Locate the cell with the specified text and output its [X, Y] center coordinate. 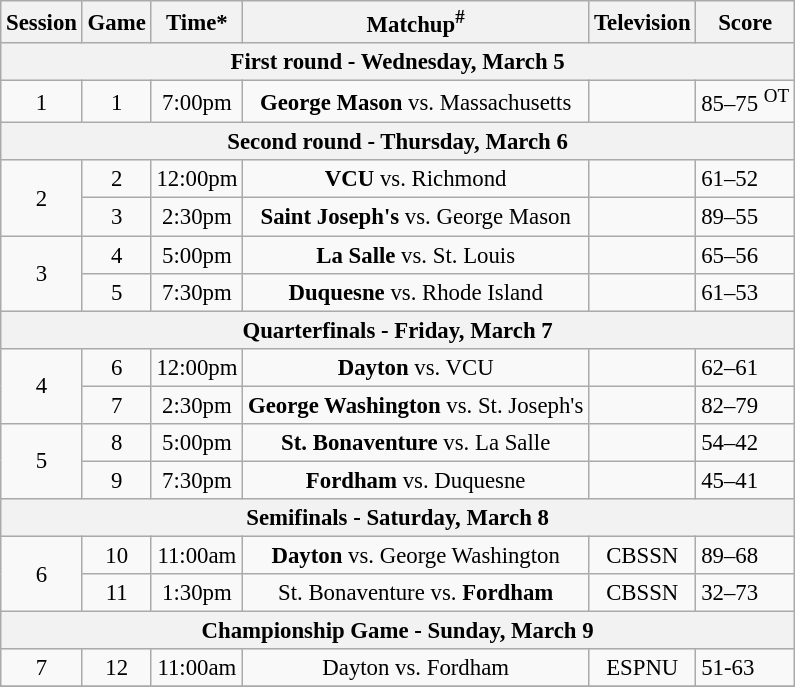
82–79 [746, 405]
St. Bonaventure vs. La Salle [416, 443]
61–53 [746, 292]
1:30pm [197, 593]
VCU vs. Richmond [416, 179]
Television [642, 22]
Semifinals - Saturday, March 8 [398, 518]
Championship Game - Sunday, March 9 [398, 631]
12 [116, 668]
9 [116, 480]
Session [42, 22]
ESPNU [642, 668]
Dayton vs. VCU [416, 367]
St. Bonaventure vs. Fordham [416, 593]
54–42 [746, 443]
10 [116, 555]
51-63 [746, 668]
George Washington vs. St. Joseph's [416, 405]
11 [116, 593]
7:00pm [197, 102]
Game [116, 22]
Duquesne vs. Rhode Island [416, 292]
Saint Joseph's vs. George Mason [416, 217]
89–55 [746, 217]
First round - Wednesday, March 5 [398, 62]
Dayton vs. George Washington [416, 555]
Dayton vs. Fordham [416, 668]
George Mason vs. Massachusetts [416, 102]
Second round - Thursday, March 6 [398, 142]
85–75 OT [746, 102]
Fordham vs. Duquesne [416, 480]
Matchup# [416, 22]
45–41 [746, 480]
62–61 [746, 367]
65–56 [746, 255]
Quarterfinals - Friday, March 7 [398, 330]
89–68 [746, 555]
La Salle vs. St. Louis [416, 255]
Time* [197, 22]
61–52 [746, 179]
32–73 [746, 593]
Score [746, 22]
8 [116, 443]
